Return the [x, y] coordinate for the center point of the cell that contains the specified text.  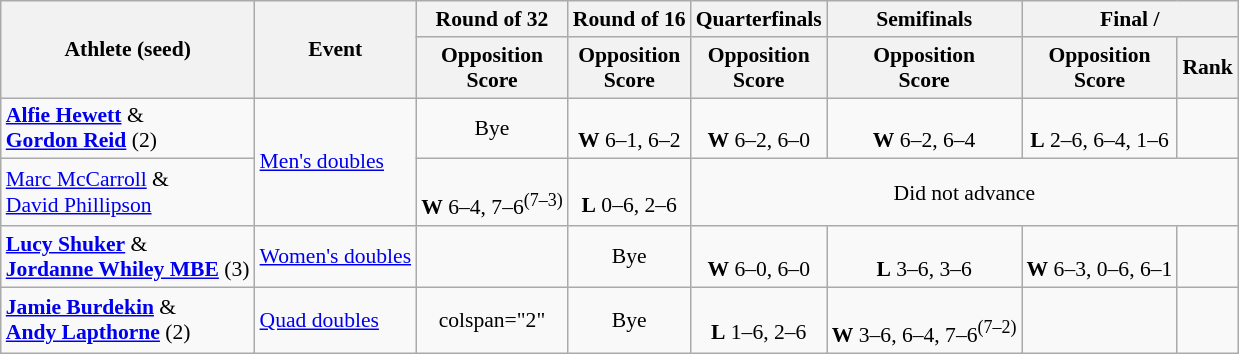
W 6–1, 6–2 [630, 128]
colspan="2" [492, 320]
W 6–0, 6–0 [759, 256]
Quad doubles [336, 320]
Event [336, 50]
W 3–6, 6–4, 7–6(7–2) [924, 320]
W 6–3, 0–6, 6–1 [1100, 256]
Final / [1130, 19]
Quarterfinals [759, 19]
Alfie Hewett & Gordon Reid (2) [128, 128]
Athlete (seed) [128, 50]
Rank [1208, 68]
L 1–6, 2–6 [759, 320]
Round of 32 [492, 19]
W 6–2, 6–0 [759, 128]
Men's doubles [336, 162]
W 6–4, 7–6(7–3) [492, 192]
W 6–2, 6–4 [924, 128]
Semifinals [924, 19]
L 0–6, 2–6 [630, 192]
Women's doubles [336, 256]
L 3–6, 3–6 [924, 256]
Jamie Burdekin & Andy Lapthorne (2) [128, 320]
Round of 16 [630, 19]
Lucy Shuker & Jordanne Whiley MBE (3) [128, 256]
Did not advance [964, 192]
L 2–6, 6–4, 1–6 [1100, 128]
Marc McCarroll & David Phillipson [128, 192]
